Provide the [x, y] coordinate of the cell's center where the given text is located.  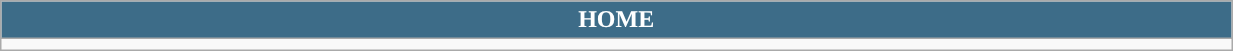
HOME [616, 20]
